Search for the cell housing the specified text and yield its (X, Y) center coordinate. 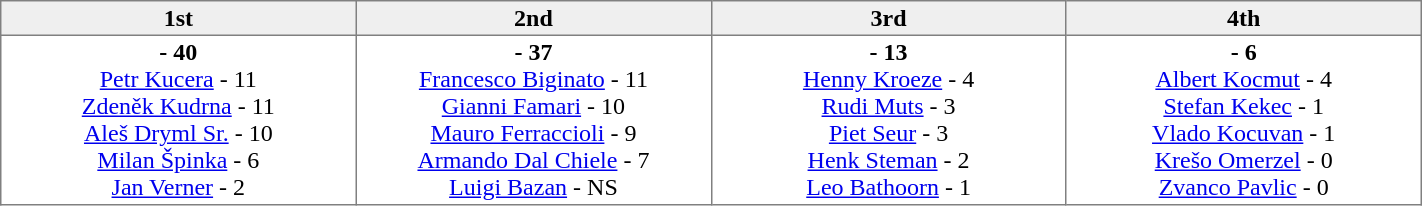
- 13Henny Kroeze - 4 Rudi Muts - 3 Piet Seur - 3 Henk Steman - 2 Leo Bathoorn - 1 (888, 120)
4th (1244, 18)
- 40Petr Kucera - 11 Zdeněk Kudrna - 11 Aleš Dryml Sr. - 10 Milan Špinka - 6 Jan Verner - 2 (178, 120)
1st (178, 18)
- 6Albert Kocmut - 4 Stefan Kekec - 1 Vlado Kocuvan - 1 Krešo Omerzel - 0 Zvanco Pavlic - 0 (1244, 120)
- 37Francesco Biginato - 11 Gianni Famari - 10 Mauro Ferraccioli - 9 Armando Dal Chiele - 7 Luigi Bazan - NS (534, 120)
3rd (888, 18)
2nd (534, 18)
